Identify which cell holds the provided text, then report its [X, Y] central coordinate. 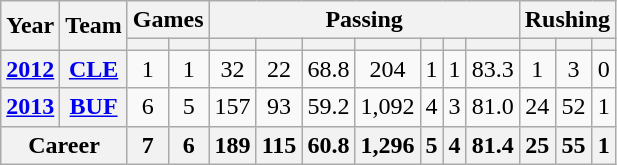
204 [388, 69]
2013 [30, 107]
24 [537, 107]
55 [573, 145]
68.8 [328, 69]
25 [537, 145]
Year [30, 26]
Team [94, 26]
Rushing [567, 20]
BUF [94, 107]
CLE [94, 69]
22 [279, 69]
83.3 [492, 69]
157 [232, 107]
0 [604, 69]
189 [232, 145]
81.0 [492, 107]
Passing [364, 20]
Games [168, 20]
7 [148, 145]
81.4 [492, 145]
2012 [30, 69]
1,296 [388, 145]
60.8 [328, 145]
52 [573, 107]
1,092 [388, 107]
115 [279, 145]
59.2 [328, 107]
32 [232, 69]
93 [279, 107]
Career [64, 145]
